Output the (X, Y) coordinate of the center of the cell containing the given text.  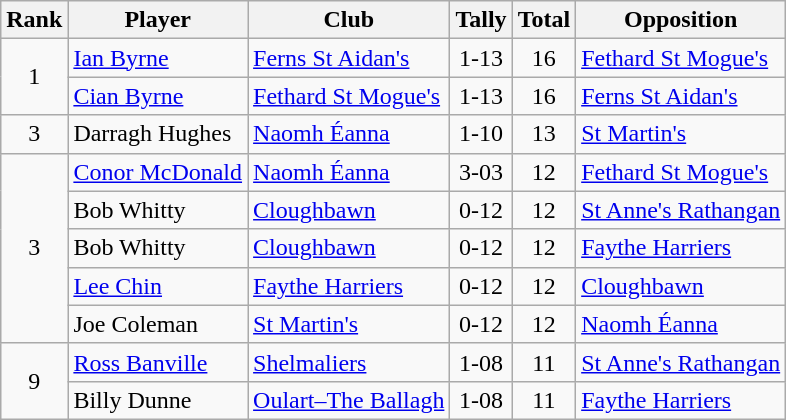
Cian Byrne (158, 96)
Tally (481, 20)
1-10 (481, 134)
Club (349, 20)
Shelmaliers (349, 362)
13 (544, 134)
Joe Coleman (158, 324)
Ross Banville (158, 362)
Oulart–The Ballagh (349, 400)
Billy Dunne (158, 400)
9 (34, 381)
Rank (34, 20)
Darragh Hughes (158, 134)
Opposition (681, 20)
Lee Chin (158, 286)
Conor McDonald (158, 172)
Total (544, 20)
1 (34, 77)
3-03 (481, 172)
Player (158, 20)
Ian Byrne (158, 58)
